For the text-containing cell, return its midpoint in (X, Y) coordinate format. 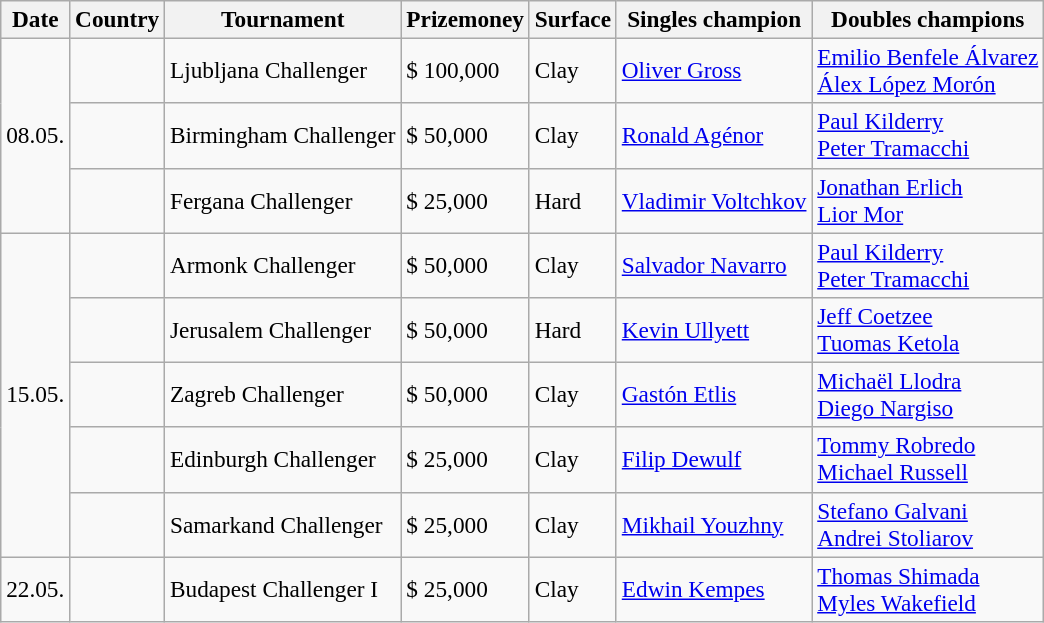
Date (36, 19)
Jonathan Erlich Lior Mor (928, 200)
Jerusalem Challenger (283, 330)
Gastón Etlis (714, 394)
Singles champion (714, 19)
Ljubljana Challenger (283, 70)
Salvador Navarro (714, 264)
Vladimir Voltchkov (714, 200)
Edinburgh Challenger (283, 460)
Tournament (283, 19)
Birmingham Challenger (283, 136)
Ronald Agénor (714, 136)
Armonk Challenger (283, 264)
22.05. (36, 588)
Oliver Gross (714, 70)
Emilio Benfele Álvarez Álex López Morón (928, 70)
Filip Dewulf (714, 460)
Doubles champions (928, 19)
Tommy Robredo Michael Russell (928, 460)
Country (118, 19)
08.05. (36, 135)
Stefano Galvani Andrei Stoliarov (928, 524)
Edwin Kempes (714, 588)
Jeff Coetzee Tuomas Ketola (928, 330)
Budapest Challenger I (283, 588)
Zagreb Challenger (283, 394)
Prizemoney (465, 19)
$ 100,000 (465, 70)
Mikhail Youzhny (714, 524)
Fergana Challenger (283, 200)
Michaël Llodra Diego Nargiso (928, 394)
15.05. (36, 394)
Thomas Shimada Myles Wakefield (928, 588)
Samarkand Challenger (283, 524)
Kevin Ullyett (714, 330)
Surface (572, 19)
